Pinpoint the cell where the given text exists, returning its [X, Y] midpoint coordinate. 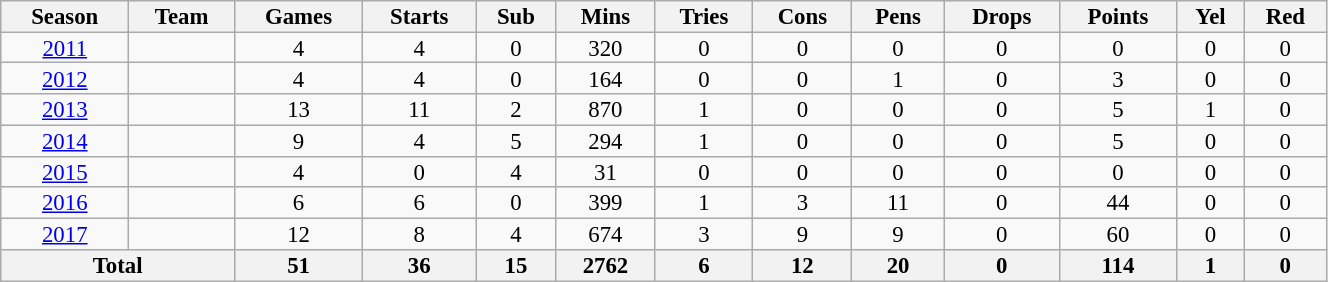
Pens [898, 16]
320 [606, 48]
2017 [65, 234]
Mins [606, 16]
51 [299, 266]
Yel [1211, 16]
Team [182, 16]
294 [606, 140]
20 [898, 266]
Tries [704, 16]
2 [516, 110]
164 [606, 78]
44 [1118, 204]
Drops [1002, 16]
60 [1118, 234]
Cons [802, 16]
2014 [65, 140]
Season [65, 16]
2762 [606, 266]
8 [420, 234]
2011 [65, 48]
870 [606, 110]
15 [516, 266]
2016 [65, 204]
674 [606, 234]
Starts [420, 16]
36 [420, 266]
2015 [65, 172]
Points [1118, 16]
31 [606, 172]
399 [606, 204]
Total [118, 266]
13 [299, 110]
2012 [65, 78]
2013 [65, 110]
114 [1118, 266]
Games [299, 16]
Sub [516, 16]
Red [1285, 16]
